From the cell containing the given text, extract its center point as [x, y] coordinate. 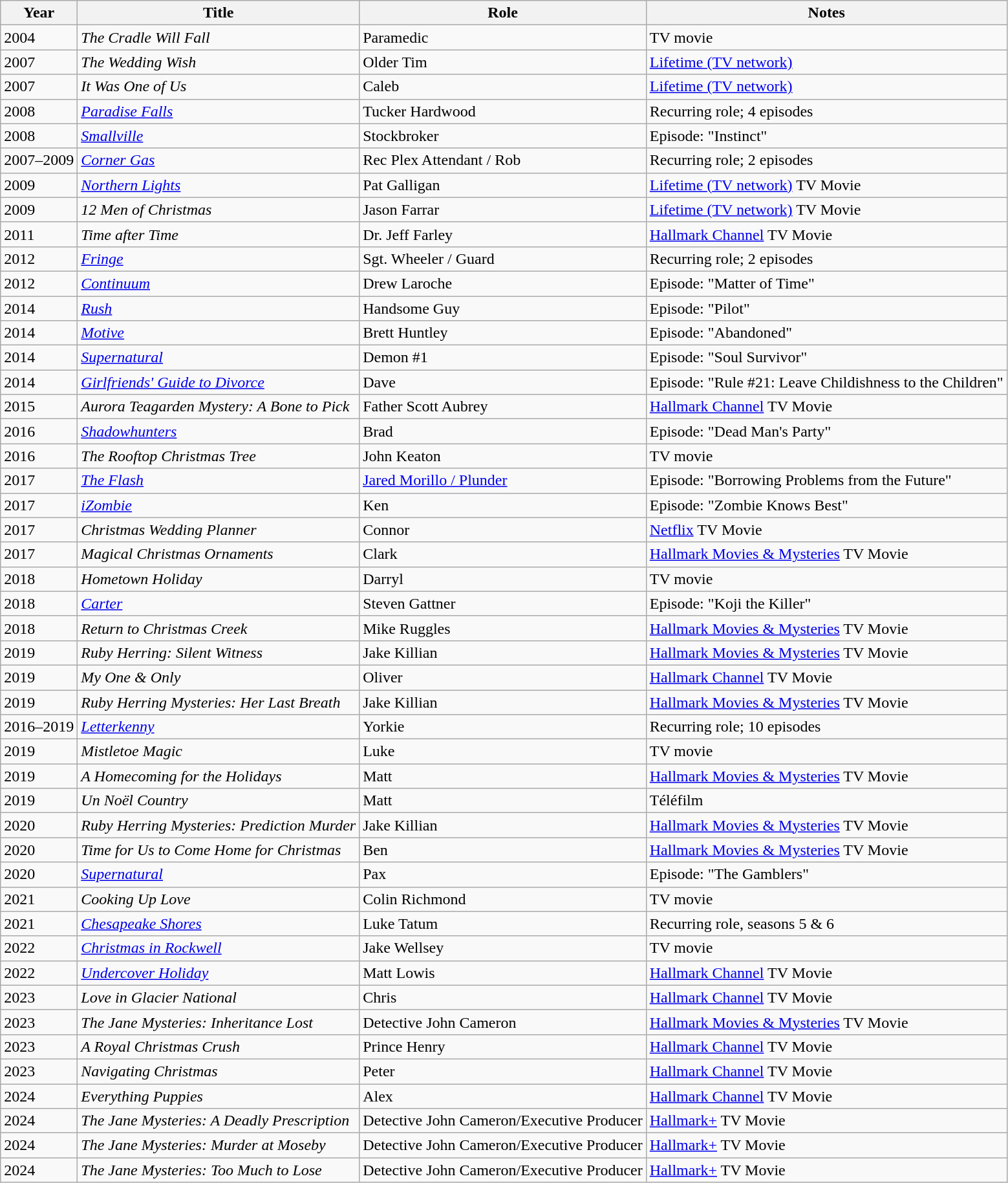
Handsome Guy [503, 309]
2015 [39, 407]
Jake Wellsey [503, 948]
Demon #1 [503, 358]
My One & Only [219, 677]
A Royal Christmas Crush [219, 1047]
Recurring role; 10 episodes [826, 727]
Navigating Christmas [219, 1071]
Brad [503, 431]
Jared Morillo / Plunder [503, 481]
Connor [503, 530]
Prince Henry [503, 1047]
Aurora Teagarden Mystery: A Bone to Pick [219, 407]
Title [219, 13]
Netflix TV Movie [826, 530]
Magical Christmas Ornaments [219, 554]
Episode: "Pilot" [826, 309]
Role [503, 13]
Father Scott Aubrey [503, 407]
Motive [219, 333]
Episode: "The Gamblers" [826, 874]
Steven Gattner [503, 603]
Smallville [219, 136]
Alex [503, 1096]
Undercover Holiday [219, 973]
Chris [503, 997]
Hometown Holiday [219, 579]
Clark [503, 554]
Darryl [503, 579]
iZombie [219, 505]
The Wedding Wish [219, 62]
Episode: "Soul Survivor" [826, 358]
Ben [503, 850]
Detective John Cameron [503, 1022]
The Jane Mysteries: Too Much to Lose [219, 1170]
Year [39, 13]
Colin Richmond [503, 899]
Mike Ruggles [503, 628]
Northern Lights [219, 185]
Episode: "Abandoned" [826, 333]
2004 [39, 38]
A Homecoming for the Holidays [219, 776]
Pat Galligan [503, 185]
Episode: "Instinct" [826, 136]
Episode: "Borrowing Problems from the Future" [826, 481]
Return to Christmas Creek [219, 628]
Continuum [219, 283]
The Cradle Will Fall [219, 38]
Un Noël Country [219, 801]
Episode: "Koji the Killer" [826, 603]
Girlfriends' Guide to Divorce [219, 382]
Letterkenny [219, 727]
Oliver [503, 677]
Brett Huntley [503, 333]
Matt Lowis [503, 973]
Paradise Falls [219, 111]
John Keaton [503, 456]
12 Men of Christmas [219, 210]
Téléfilm [826, 801]
Ken [503, 505]
The Jane Mysteries: Murder at Moseby [219, 1145]
Rec Plex Attendant / Rob [503, 160]
Love in Glacier National [219, 997]
Shadowhunters [219, 431]
Pax [503, 874]
Ruby Herring: Silent Witness [219, 653]
The Rooftop Christmas Tree [219, 456]
Caleb [503, 87]
Notes [826, 13]
Ruby Herring Mysteries: Her Last Breath [219, 702]
2011 [39, 234]
Jason Farrar [503, 210]
Peter [503, 1071]
Dave [503, 382]
Everything Puppies [219, 1096]
Yorkie [503, 727]
Older Tim [503, 62]
Episode: "Matter of Time" [826, 283]
It Was One of Us [219, 87]
The Flash [219, 481]
Recurring role, seasons 5 & 6 [826, 924]
Recurring role; 4 episodes [826, 111]
Luke Tatum [503, 924]
Mistletoe Magic [219, 752]
Corner Gas [219, 160]
Christmas Wedding Planner [219, 530]
Paramedic [503, 38]
The Jane Mysteries: A Deadly Prescription [219, 1121]
Christmas in Rockwell [219, 948]
Stockbroker [503, 136]
Dr. Jeff Farley [503, 234]
Ruby Herring Mysteries: Prediction Murder [219, 825]
Drew Laroche [503, 283]
Luke [503, 752]
Time for Us to Come Home for Christmas [219, 850]
Episode: "Dead Man's Party" [826, 431]
Tucker Hardwood [503, 111]
Chesapeake Shores [219, 924]
Fringe [219, 259]
Episode: "Rule #21: Leave Childishness to the Children" [826, 382]
Carter [219, 603]
The Jane Mysteries: Inheritance Lost [219, 1022]
Time after Time [219, 234]
Rush [219, 309]
Episode: "Zombie Knows Best" [826, 505]
Sgt. Wheeler / Guard [503, 259]
2016–2019 [39, 727]
Cooking Up Love [219, 899]
2007–2009 [39, 160]
